Return (x, y) of the center of cell containing provided text 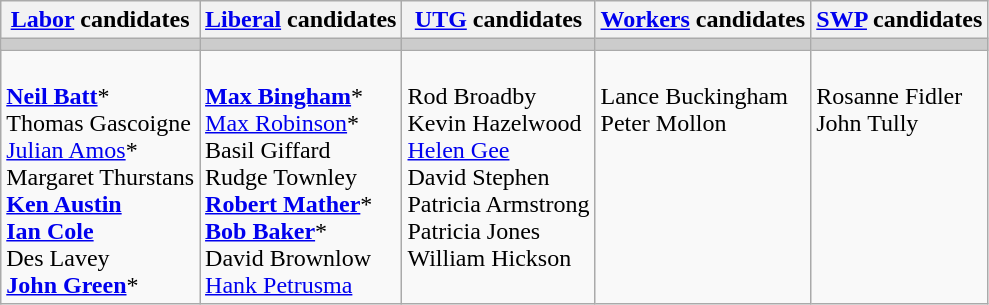
Liberal candidates (301, 20)
Rosanne Fidler John Tully (900, 177)
Max Bingham* Max Robinson* Basil Giffard Rudge Townley Robert Mather* Bob Baker* David Brownlow Hank Petrusma (301, 177)
UTG candidates (498, 20)
SWP candidates (900, 20)
Neil Batt* Thomas Gascoigne Julian Amos* Margaret Thurstans Ken Austin Ian Cole Des Lavey John Green* (100, 177)
Workers candidates (703, 20)
Lance Buckingham Peter Mollon (703, 177)
Labor candidates (100, 20)
Rod Broadby Kevin Hazelwood Helen Gee David Stephen Patricia Armstrong Patricia Jones William Hickson (498, 177)
